For the text-containing cell, return its midpoint in [X, Y] coordinate format. 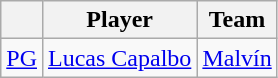
PG [22, 58]
Lucas Capalbo [119, 58]
Player [119, 20]
Team [237, 20]
Malvín [237, 58]
